Output the (x, y) coordinate of the center of the cell containing the given text.  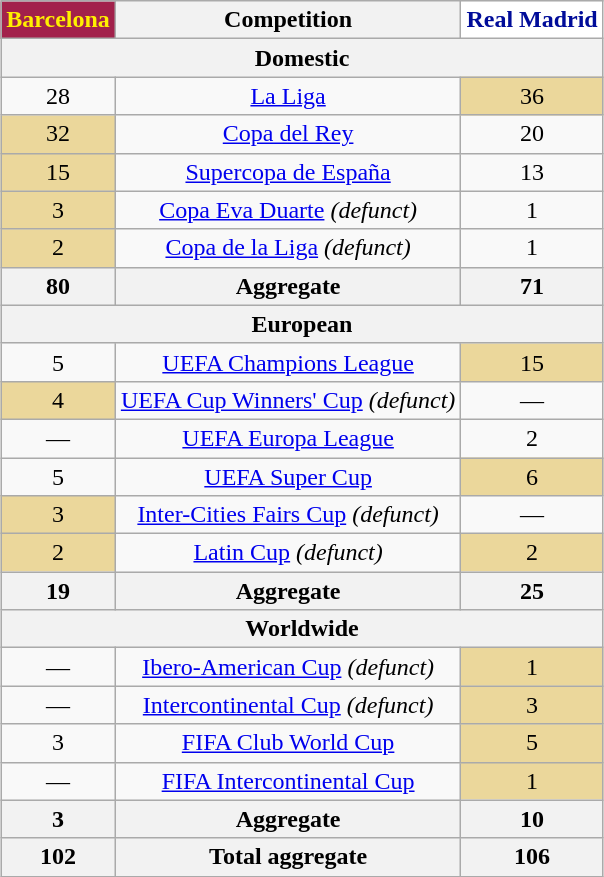
13 (532, 172)
80 (58, 286)
UEFA Super Cup (288, 477)
European (302, 324)
Real Madrid (532, 20)
20 (532, 134)
Intercontinental Cup (defunct) (288, 705)
Total aggregate (288, 857)
102 (58, 857)
La Liga (288, 96)
UEFA Champions League (288, 362)
71 (532, 286)
Latin Cup (defunct) (288, 553)
106 (532, 857)
Worldwide (302, 629)
Copa del Rey (288, 134)
FIFA Intercontinental Cup (288, 781)
FIFA Club World Cup (288, 743)
Barcelona (58, 20)
UEFA Europa League (288, 438)
10 (532, 819)
Competition (288, 20)
32 (58, 134)
UEFA Cup Winners' Cup (defunct) (288, 400)
36 (532, 96)
Ibero-American Cup (defunct) (288, 667)
4 (58, 400)
25 (532, 591)
Copa de la Liga (defunct) (288, 248)
Copa Eva Duarte (defunct) (288, 210)
19 (58, 591)
Supercopa de España (288, 172)
28 (58, 96)
6 (532, 477)
Domestic (302, 58)
Inter-Cities Fairs Cup (defunct) (288, 515)
